Detect which cell encompasses the target text, then output its [x, y] center coordinate. 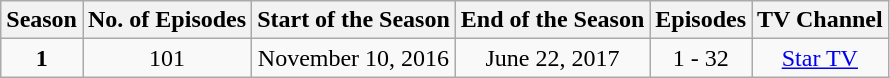
1 [42, 58]
Season [42, 20]
November 10, 2016 [354, 58]
1 - 32 [701, 58]
Episodes [701, 20]
End of the Season [552, 20]
101 [166, 58]
No. of Episodes [166, 20]
Star TV [820, 58]
TV Channel [820, 20]
Start of the Season [354, 20]
June 22, 2017 [552, 58]
